Output the [x, y] coordinate of the center of the cell containing the given text.  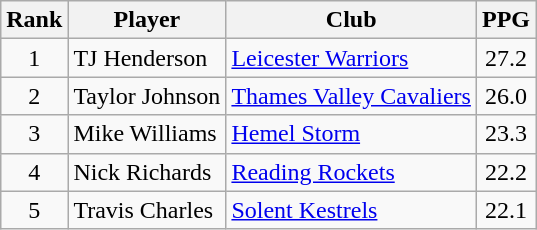
5 [34, 210]
PPG [506, 20]
1 [34, 58]
TJ Henderson [147, 58]
2 [34, 96]
Reading Rockets [352, 172]
Mike Williams [147, 134]
Nick Richards [147, 172]
3 [34, 134]
Taylor Johnson [147, 96]
Rank [34, 20]
Solent Kestrels [352, 210]
Travis Charles [147, 210]
26.0 [506, 96]
23.3 [506, 134]
Hemel Storm [352, 134]
4 [34, 172]
Thames Valley Cavaliers [352, 96]
22.1 [506, 210]
Club [352, 20]
Player [147, 20]
Leicester Warriors [352, 58]
22.2 [506, 172]
27.2 [506, 58]
